Detect which cell encompasses the target text, then output its [x, y] center coordinate. 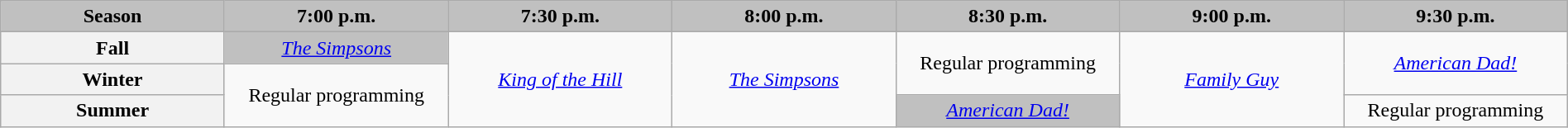
Summer [112, 111]
9:30 p.m. [1456, 17]
King of the Hill [561, 79]
7:00 p.m. [336, 17]
Season [112, 17]
Winter [112, 79]
8:30 p.m. [1007, 17]
Fall [112, 48]
Family Guy [1232, 79]
8:00 p.m. [784, 17]
9:00 p.m. [1232, 17]
7:30 p.m. [561, 17]
